From the cell containing the given text, extract its center point as [x, y] coordinate. 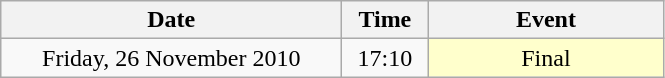
Date [172, 20]
Friday, 26 November 2010 [172, 58]
Final [546, 58]
17:10 [385, 58]
Event [546, 20]
Time [385, 20]
